Return [x, y] of the center of cell containing provided text 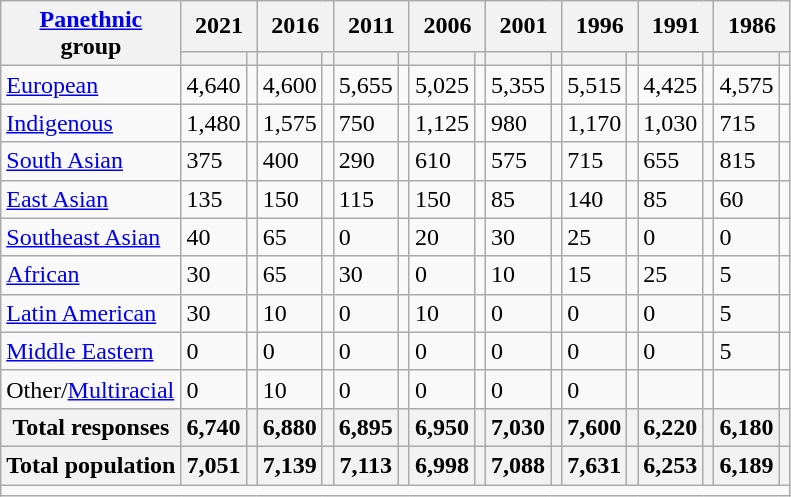
4,575 [746, 85]
7,088 [518, 465]
4,600 [290, 85]
6,740 [214, 427]
610 [442, 161]
60 [746, 199]
6,880 [290, 427]
1,480 [214, 123]
140 [594, 199]
7,051 [214, 465]
5,025 [442, 85]
Southeast Asian [91, 237]
1996 [600, 26]
5,355 [518, 85]
1986 [752, 26]
Other/Multiracial [91, 389]
6,253 [670, 465]
7,030 [518, 427]
1,030 [670, 123]
East Asian [91, 199]
6,998 [442, 465]
20 [442, 237]
2011 [371, 26]
135 [214, 199]
Total population [91, 465]
4,425 [670, 85]
6,895 [366, 427]
4,640 [214, 85]
40 [214, 237]
115 [366, 199]
5,515 [594, 85]
750 [366, 123]
2001 [524, 26]
2006 [447, 26]
7,631 [594, 465]
Middle Eastern [91, 351]
Panethnicgroup [91, 34]
6,189 [746, 465]
Indigenous [91, 123]
2016 [295, 26]
6,180 [746, 427]
375 [214, 161]
980 [518, 123]
6,950 [442, 427]
1,575 [290, 123]
1,125 [442, 123]
6,220 [670, 427]
655 [670, 161]
African [91, 275]
15 [594, 275]
European [91, 85]
7,139 [290, 465]
Total responses [91, 427]
400 [290, 161]
1,170 [594, 123]
815 [746, 161]
5,655 [366, 85]
7,600 [594, 427]
South Asian [91, 161]
1991 [676, 26]
7,113 [366, 465]
2021 [219, 26]
Latin American [91, 313]
575 [518, 161]
290 [366, 161]
